Search for the cell housing the specified text and yield its (X, Y) center coordinate. 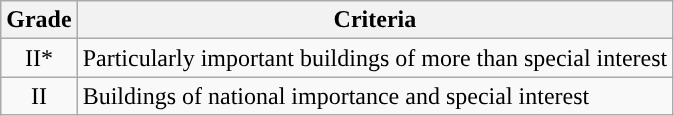
Grade (39, 20)
Criteria (375, 20)
II (39, 96)
Buildings of national importance and special interest (375, 96)
II* (39, 58)
Particularly important buildings of more than special interest (375, 58)
